Determine the (X, Y) coordinate at the center of the cell enclosing the given text.  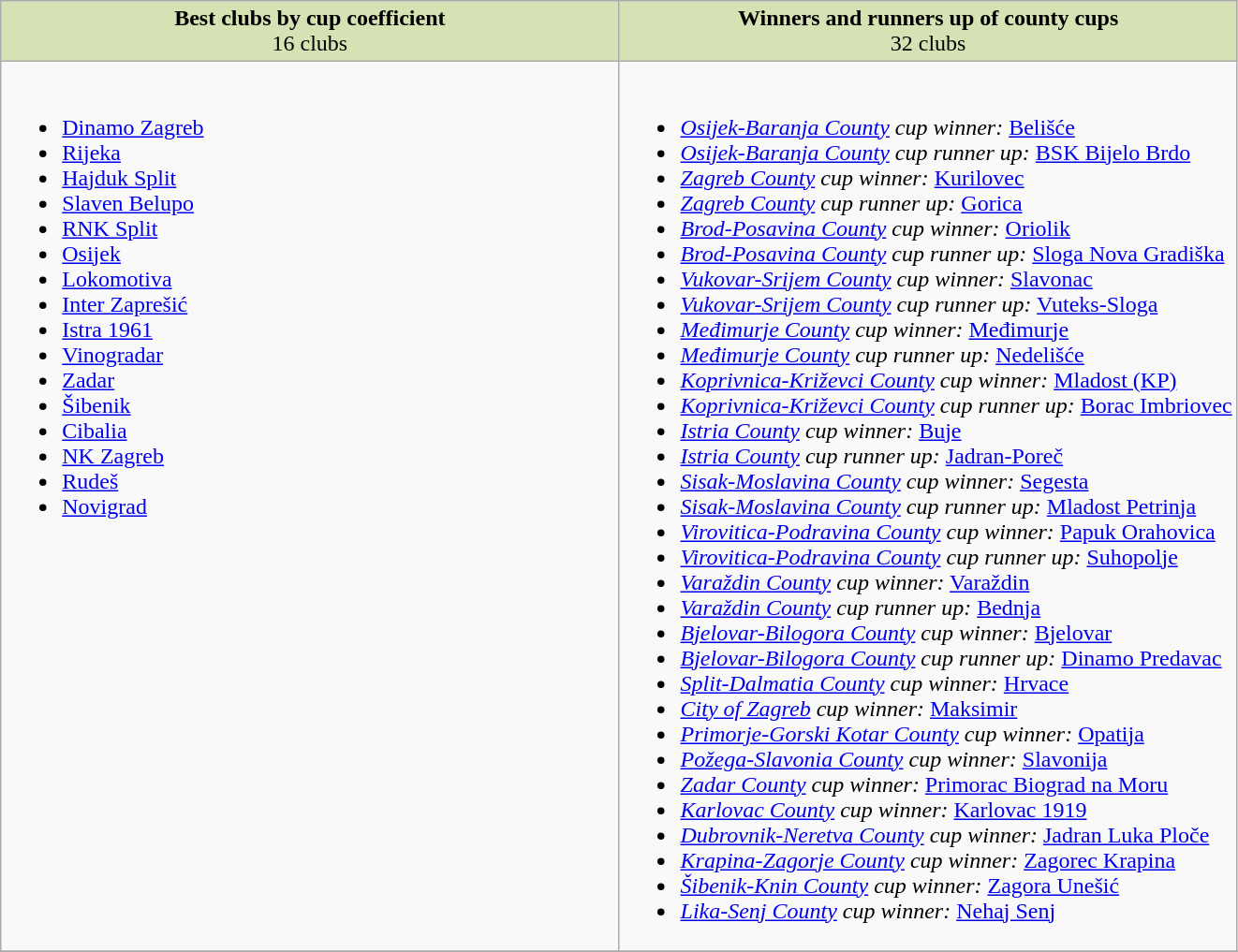
Dinamo ZagrebRijekaHajduk SplitSlaven BelupoRNK SplitOsijekLokomotivaInter ZaprešićIstra 1961VinogradarZadarŠibenikCibaliaNK ZagrebRudešNovigrad (310, 506)
Best clubs by cup coefficient16 clubs (310, 32)
Winners and runners up of county cups32 clubs (928, 32)
